Output the (X, Y) coordinate of the center of the cell containing the given text.  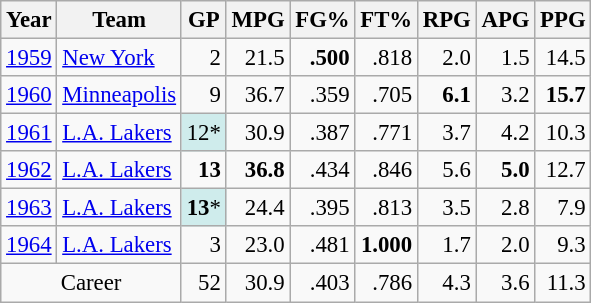
5.6 (446, 170)
2 (204, 58)
3.6 (506, 283)
13 (204, 170)
FT% (386, 20)
1.5 (506, 58)
4.3 (446, 283)
7.9 (563, 208)
.481 (322, 245)
Year (29, 20)
3.7 (446, 133)
.786 (386, 283)
3.5 (446, 208)
MPG (258, 20)
.387 (322, 133)
6.1 (446, 95)
.403 (322, 283)
9.3 (563, 245)
14.5 (563, 58)
36.7 (258, 95)
1.000 (386, 245)
GP (204, 20)
Team (119, 20)
2.8 (506, 208)
Career (92, 283)
.500 (322, 58)
9 (204, 95)
FG% (322, 20)
1964 (29, 245)
New York (119, 58)
.813 (386, 208)
13* (204, 208)
24.4 (258, 208)
.818 (386, 58)
1963 (29, 208)
21.5 (258, 58)
PPG (563, 20)
12* (204, 133)
5.0 (506, 170)
1962 (29, 170)
.359 (322, 95)
.434 (322, 170)
1961 (29, 133)
1960 (29, 95)
10.3 (563, 133)
15.7 (563, 95)
36.8 (258, 170)
23.0 (258, 245)
52 (204, 283)
3.2 (506, 95)
APG (506, 20)
.395 (322, 208)
11.3 (563, 283)
1959 (29, 58)
.846 (386, 170)
12.7 (563, 170)
3 (204, 245)
.705 (386, 95)
RPG (446, 20)
Minneapolis (119, 95)
1.7 (446, 245)
4.2 (506, 133)
.771 (386, 133)
